Capture the cell that displays the provided text and extract its [x, y] central coordinate. 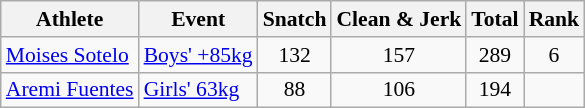
Clean & Jerk [398, 19]
Aremi Fuentes [70, 90]
132 [295, 55]
6 [554, 55]
289 [494, 55]
106 [398, 90]
Athlete [70, 19]
Moises Sotelo [70, 55]
Snatch [295, 19]
194 [494, 90]
Event [198, 19]
88 [295, 90]
Boys' +85kg [198, 55]
Total [494, 19]
Girls' 63kg [198, 90]
157 [398, 55]
Rank [554, 19]
